Identify which cell holds the provided text, then report its [X, Y] central coordinate. 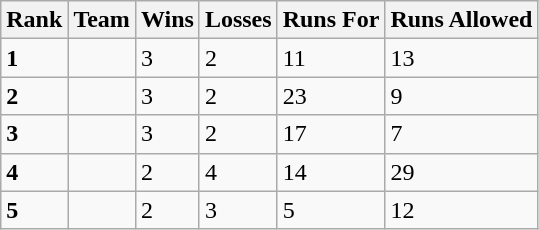
Runs Allowed [462, 20]
13 [462, 58]
Losses [238, 20]
Team [102, 20]
Runs For [331, 20]
9 [462, 96]
7 [462, 134]
14 [331, 172]
29 [462, 172]
11 [331, 58]
Wins [167, 20]
17 [331, 134]
12 [462, 210]
23 [331, 96]
1 [34, 58]
Rank [34, 20]
